Locate the cell with the specified text and output its [x, y] center coordinate. 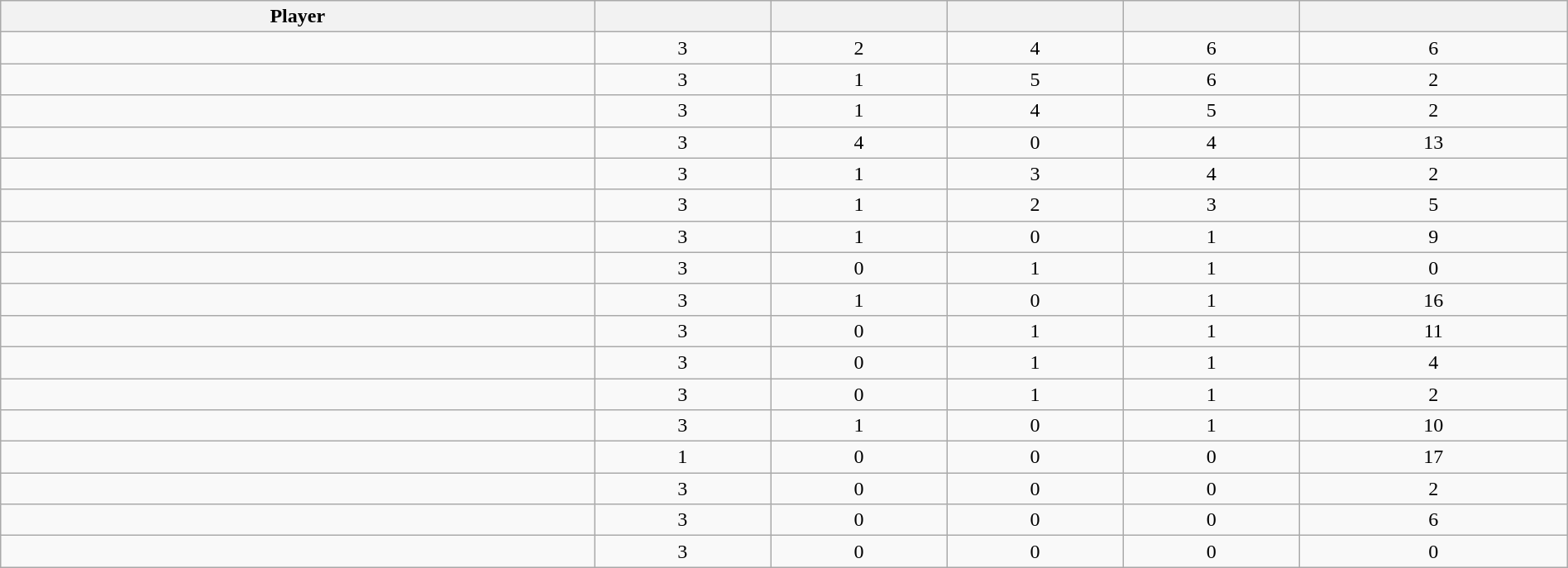
13 [1433, 142]
Player [298, 17]
16 [1433, 299]
11 [1433, 331]
9 [1433, 236]
10 [1433, 426]
17 [1433, 457]
